Pinpoint the cell where the given text exists, returning its [x, y] midpoint coordinate. 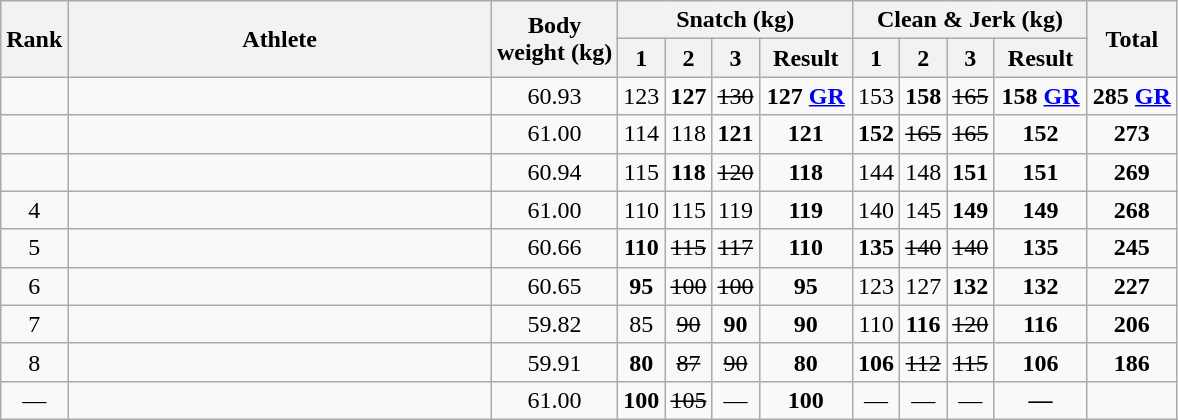
59.91 [554, 362]
285 GR [1132, 96]
60.66 [554, 248]
Total [1132, 39]
5 [34, 248]
85 [642, 324]
8 [34, 362]
144 [876, 172]
87 [688, 362]
60.94 [554, 172]
130 [736, 96]
Rank [34, 39]
269 [1132, 172]
273 [1132, 134]
Snatch (kg) [736, 20]
145 [924, 210]
4 [34, 210]
60.93 [554, 96]
6 [34, 286]
Athlete [280, 39]
60.65 [554, 286]
148 [924, 172]
59.82 [554, 324]
245 [1132, 248]
Bodyweight (kg) [554, 39]
105 [688, 400]
117 [736, 248]
158 [924, 96]
127 GR [806, 96]
158 GR [1041, 96]
153 [876, 96]
7 [34, 324]
227 [1132, 286]
Clean & Jerk (kg) [970, 20]
206 [1132, 324]
112 [924, 362]
186 [1132, 362]
114 [642, 134]
268 [1132, 210]
